Pinpoint the cell where the given text exists, returning its [x, y] midpoint coordinate. 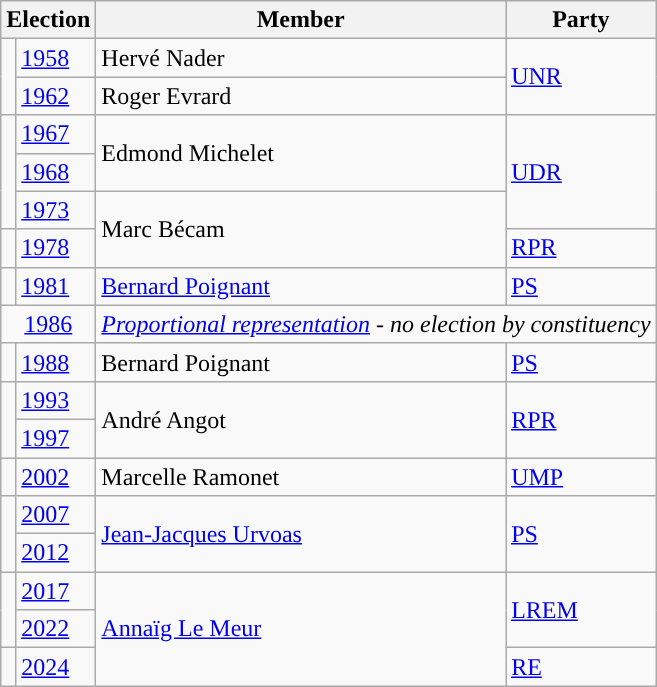
UMP [582, 477]
Roger Evrard [301, 96]
2024 [56, 667]
André Angot [301, 419]
2002 [56, 477]
1981 [56, 286]
Party [582, 20]
1986 [48, 324]
1967 [56, 134]
Marcelle Ramonet [301, 477]
1962 [56, 96]
UDR [582, 172]
Election [48, 20]
1997 [56, 438]
1973 [56, 210]
LREM [582, 610]
Annaïg Le Meur [301, 629]
1988 [56, 362]
2007 [56, 515]
Hervé Nader [301, 58]
2017 [56, 591]
2022 [56, 629]
Marc Bécam [301, 229]
Edmond Michelet [301, 153]
1993 [56, 400]
1958 [56, 58]
1978 [56, 248]
UNR [582, 77]
Member [301, 20]
1968 [56, 172]
2012 [56, 553]
Proportional representation - no election by constituency [376, 324]
Jean-Jacques Urvoas [301, 534]
RE [582, 667]
